For the text-containing cell, return its midpoint in [X, Y] coordinate format. 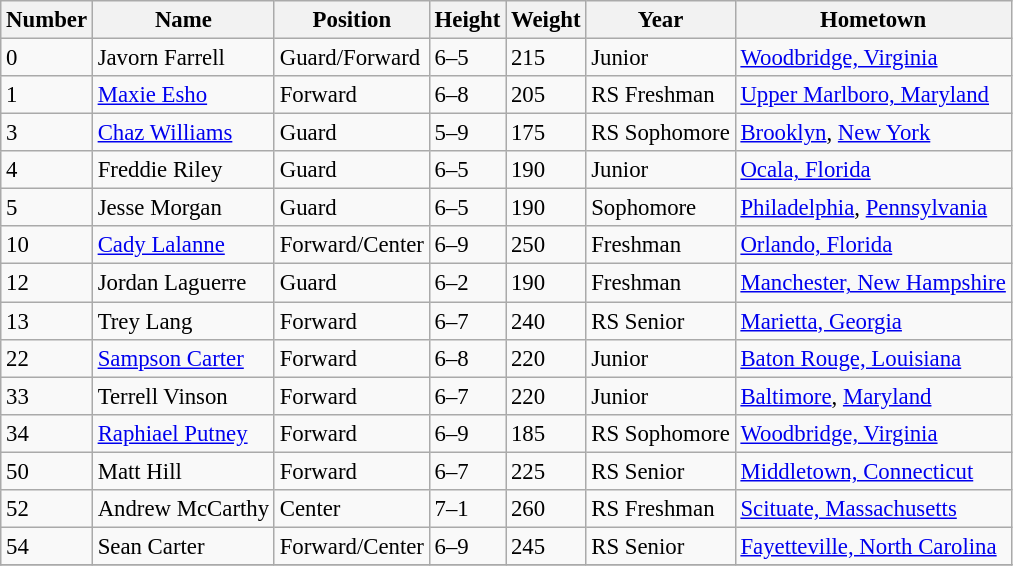
185 [546, 433]
Sean Carter [183, 546]
6–2 [467, 283]
Position [352, 20]
215 [546, 58]
10 [47, 245]
Ocala, Florida [873, 170]
Cady Lalanne [183, 245]
3 [47, 133]
Andrew McCarthy [183, 509]
Terrell Vinson [183, 396]
Weight [546, 20]
54 [47, 546]
5–9 [467, 133]
Baltimore, Maryland [873, 396]
Upper Marlboro, Maryland [873, 95]
Javorn Farrell [183, 58]
Freddie Riley [183, 170]
52 [47, 509]
240 [546, 321]
Orlando, Florida [873, 245]
Jesse Morgan [183, 208]
Manchester, New Hampshire [873, 283]
Hometown [873, 20]
12 [47, 283]
0 [47, 58]
175 [546, 133]
Height [467, 20]
Trey Lang [183, 321]
Marietta, Georgia [873, 321]
260 [546, 509]
Sophomore [660, 208]
Number [47, 20]
Middletown, Connecticut [873, 471]
Guard/Forward [352, 58]
Fayetteville, North Carolina [873, 546]
Center [352, 509]
Jordan Laguerre [183, 283]
7–1 [467, 509]
Raphiael Putney [183, 433]
Chaz Williams [183, 133]
Matt Hill [183, 471]
13 [47, 321]
Philadelphia, Pennsylvania [873, 208]
Baton Rouge, Louisiana [873, 358]
250 [546, 245]
225 [546, 471]
Scituate, Massachusetts [873, 509]
33 [47, 396]
5 [47, 208]
1 [47, 95]
22 [47, 358]
34 [47, 433]
205 [546, 95]
Brooklyn, New York [873, 133]
Name [183, 20]
50 [47, 471]
Year [660, 20]
245 [546, 546]
4 [47, 170]
Maxie Esho [183, 95]
Sampson Carter [183, 358]
